Find where the given text appears and provide that cell's center as [x, y] coordinate. 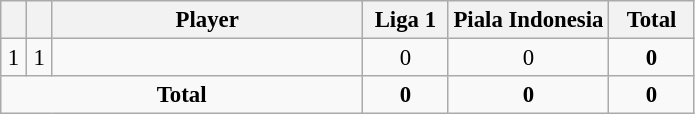
Piala Indonesia [528, 20]
Liga 1 [406, 20]
Player [208, 20]
